From the cell containing the given text, extract its center point as (x, y) coordinate. 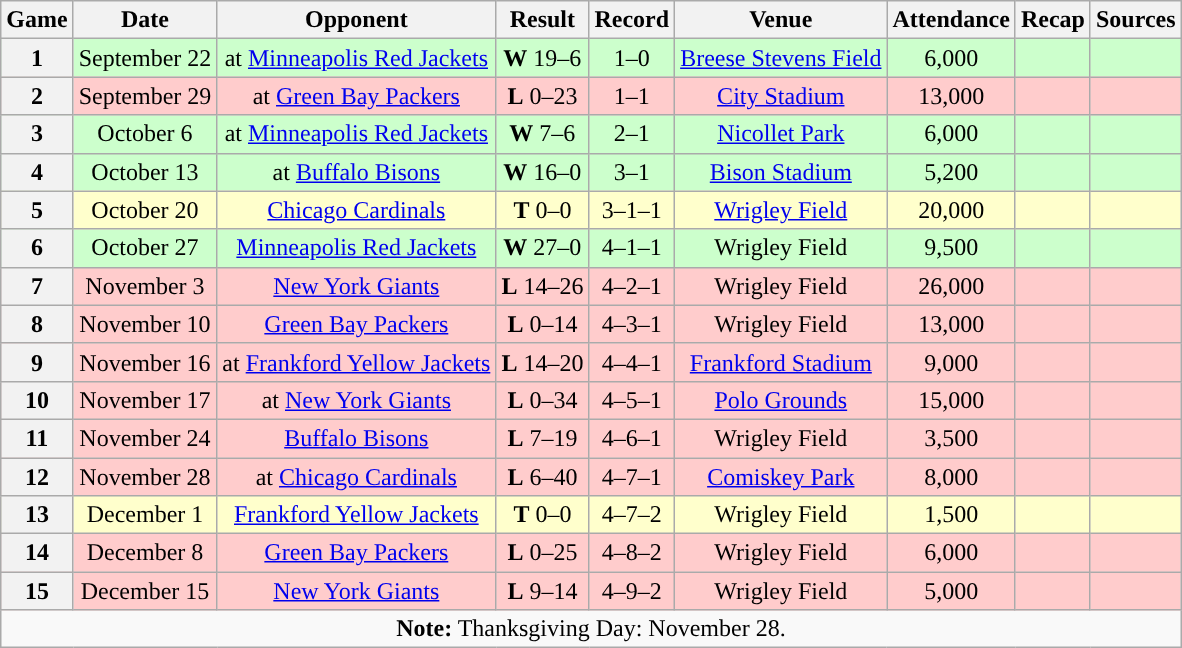
4–2–1 (632, 286)
September 22 (145, 58)
W 19–6 (542, 58)
1–0 (632, 58)
L 0–25 (542, 553)
L 0–14 (542, 324)
1,500 (951, 515)
W 27–0 (542, 248)
October 6 (145, 134)
3 (37, 134)
4–6–1 (632, 438)
Note: Thanksgiving Day: November 28. (591, 629)
at Frankford Yellow Jackets (356, 362)
L 9–14 (542, 591)
9,500 (951, 248)
December 15 (145, 591)
Record (632, 20)
10 (37, 400)
3–1 (632, 172)
Frankford Stadium (781, 362)
December 8 (145, 553)
8 (37, 324)
L 14–26 (542, 286)
1–1 (632, 96)
at Buffalo Bisons (356, 172)
Frankford Yellow Jackets (356, 515)
October 13 (145, 172)
9,000 (951, 362)
L 14–20 (542, 362)
4 (37, 172)
Game (37, 20)
December 1 (145, 515)
November 28 (145, 477)
Opponent (356, 20)
2–1 (632, 134)
4–7–1 (632, 477)
L 7–19 (542, 438)
4–4–1 (632, 362)
W 7–6 (542, 134)
Date (145, 20)
November 16 (145, 362)
1 (37, 58)
4–3–1 (632, 324)
13 (37, 515)
5 (37, 210)
2 (37, 96)
7 (37, 286)
9 (37, 362)
November 17 (145, 400)
September 29 (145, 96)
November 10 (145, 324)
4–8–2 (632, 553)
4–9–2 (632, 591)
8,000 (951, 477)
Buffalo Bisons (356, 438)
November 24 (145, 438)
Nicollet Park (781, 134)
Breese Stevens Field (781, 58)
15,000 (951, 400)
Comiskey Park (781, 477)
Attendance (951, 20)
City Stadium (781, 96)
20,000 (951, 210)
at Chicago Cardinals (356, 477)
Recap (1052, 20)
5,000 (951, 591)
12 (37, 477)
26,000 (951, 286)
4–1–1 (632, 248)
3–1–1 (632, 210)
11 (37, 438)
L 6–40 (542, 477)
3,500 (951, 438)
Result (542, 20)
Bison Stadium (781, 172)
14 (37, 553)
4–5–1 (632, 400)
October 20 (145, 210)
at New York Giants (356, 400)
L 0–34 (542, 400)
November 3 (145, 286)
L 0–23 (542, 96)
W 16–0 (542, 172)
Chicago Cardinals (356, 210)
Minneapolis Red Jackets (356, 248)
Sources (1136, 20)
at Green Bay Packers (356, 96)
Venue (781, 20)
Polo Grounds (781, 400)
5,200 (951, 172)
October 27 (145, 248)
15 (37, 591)
4–7–2 (632, 515)
6 (37, 248)
